Provide the [x, y] coordinate of the cell's center where the given text is located.  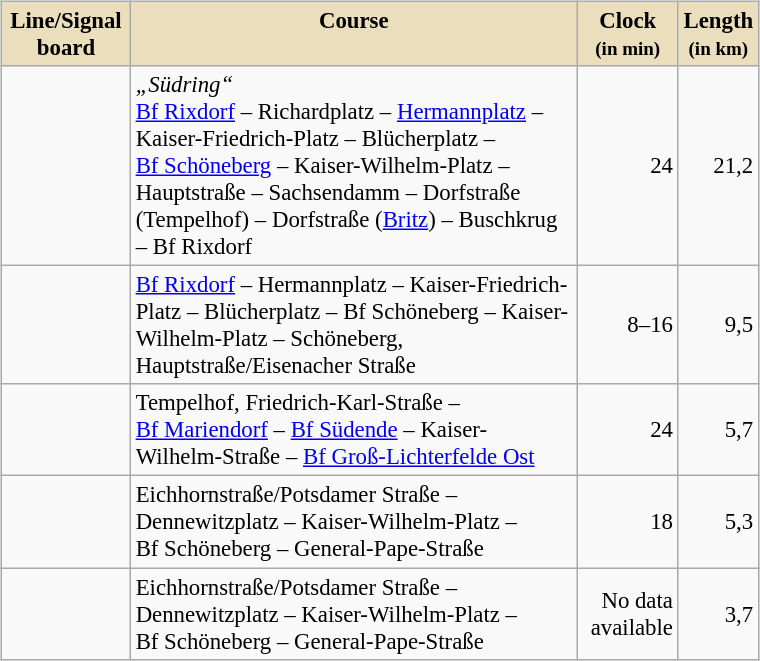
No data available [628, 614]
5,7 [718, 430]
21,2 [718, 166]
Length(in km) [718, 34]
Line/Signal board [66, 34]
8–16 [628, 326]
Bf Rixdorf – Hermannplatz – Kaiser-Friedrich-Platz – Blücherplatz – Bf Schöneberg – Kaiser-Wilhelm-Platz – Schöneberg, Hauptstraße/Eisenacher Straße [354, 326]
18 [628, 522]
Course [354, 34]
Tempelhof, Friedrich-Karl-Straße – Bf Mariendorf – Bf Südende – Kaiser-Wilhelm-Straße – Bf Groß-Lichterfelde Ost [354, 430]
Clock(in min) [628, 34]
3,7 [718, 614]
5,3 [718, 522]
9,5 [718, 326]
